Find where the given text appears and provide that cell's center as [x, y] coordinate. 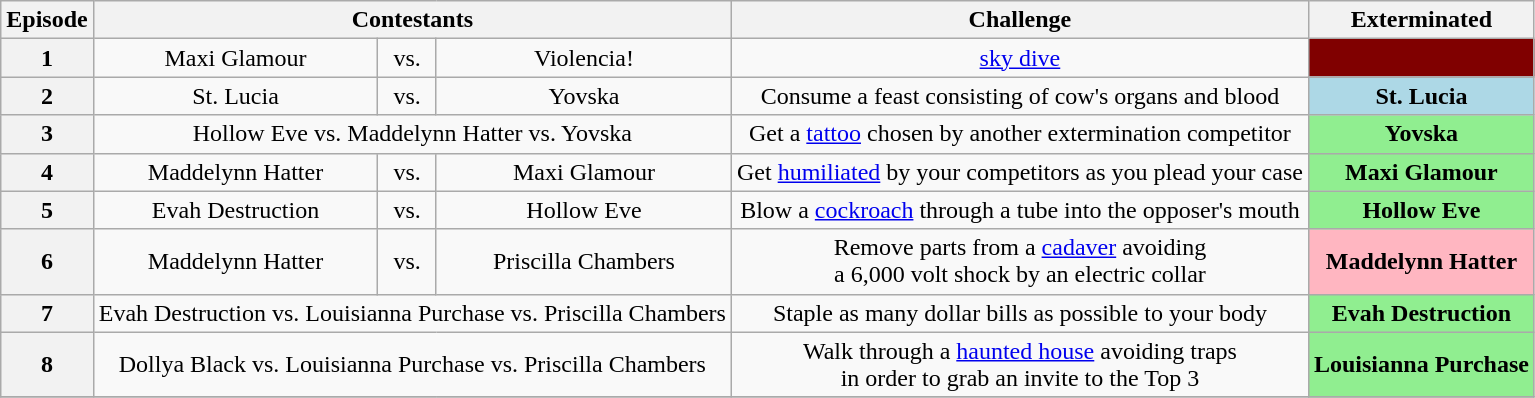
Get a tattoo chosen by another extermination competitor [1020, 134]
Challenge [1020, 20]
5 [47, 210]
7 [47, 313]
Violencia! [584, 58]
Hollow Eve vs. Maddelynn Hatter vs. Yovska [412, 134]
1 [47, 58]
Get humiliated by your competitors as you plead your case [1020, 172]
Episode [47, 20]
Walk through a haunted house avoiding trapsin order to grab an invite to the Top 3 [1020, 364]
6 [47, 262]
sky dive [1020, 58]
Consume a feast consisting of cow's organs and blood [1020, 96]
Contestants [412, 20]
8 [47, 364]
Remove parts from a cadaver avoidinga 6,000 volt shock by an electric collar [1020, 262]
Priscilla Chambers [584, 262]
Staple as many dollar bills as possible to your body [1020, 313]
Blow a cockroach through a tube into the opposer's mouth [1020, 210]
Evah Destruction vs. Louisianna Purchase vs. Priscilla Chambers [412, 313]
2 [47, 96]
3 [47, 134]
Exterminated [1421, 20]
Dollya Black vs. Louisianna Purchase vs. Priscilla Chambers [412, 364]
Louisianna Purchase [1421, 364]
4 [47, 172]
